Determine the [X, Y] coordinate at the center of the cell enclosing the given text.  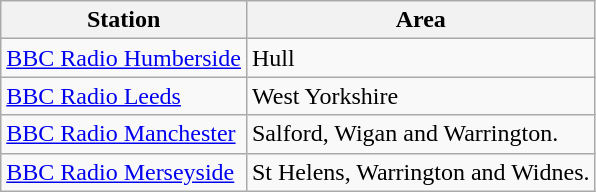
BBC Radio Merseyside [124, 172]
BBC Radio Leeds [124, 96]
Hull [420, 58]
BBC Radio Manchester [124, 134]
St Helens, Warrington and Widnes. [420, 172]
Station [124, 20]
Salford, Wigan and Warrington. [420, 134]
BBC Radio Humberside [124, 58]
West Yorkshire [420, 96]
Area [420, 20]
